Identify which cell holds the provided text, then report its [x, y] central coordinate. 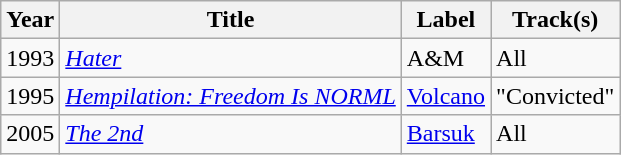
1993 [30, 58]
The 2nd [230, 134]
Volcano [446, 96]
Label [446, 20]
Hempilation: Freedom Is NORML [230, 96]
Track(s) [556, 20]
Title [230, 20]
Hater [230, 58]
2005 [30, 134]
1995 [30, 96]
Year [30, 20]
A&M [446, 58]
Barsuk [446, 134]
"Convicted" [556, 96]
